Find where the given text appears and provide that cell's center as (x, y) coordinate. 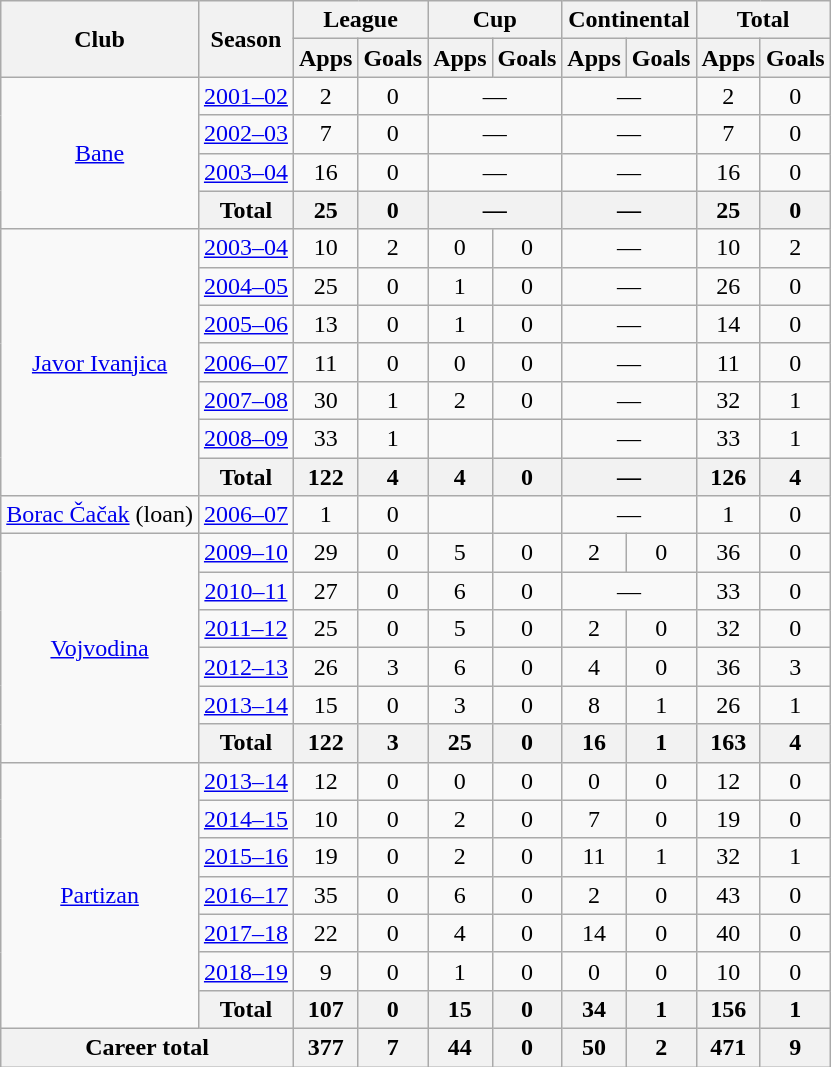
8 (594, 705)
2014–15 (246, 819)
50 (594, 1047)
2015–16 (246, 857)
2012–13 (246, 667)
13 (325, 324)
2016–17 (246, 895)
471 (728, 1047)
29 (325, 553)
2009–10 (246, 553)
Continental (629, 20)
34 (594, 1009)
107 (325, 1009)
2002–03 (246, 134)
Partizan (100, 895)
Club (100, 39)
Bane (100, 153)
377 (325, 1047)
35 (325, 895)
163 (728, 743)
156 (728, 1009)
43 (728, 895)
2017–18 (246, 933)
2011–12 (246, 629)
Career total (148, 1047)
126 (728, 477)
Javor Ivanjica (100, 362)
Vojvodina (100, 648)
44 (460, 1047)
22 (325, 933)
2008–09 (246, 438)
League (360, 20)
2005–06 (246, 324)
2001–02 (246, 96)
2004–05 (246, 286)
Borac Čačak (loan) (100, 515)
27 (325, 591)
2007–08 (246, 400)
2010–11 (246, 591)
40 (728, 933)
2018–19 (246, 971)
30 (325, 400)
Cup (495, 20)
Season (246, 39)
